For the text-containing cell, return its midpoint in (X, Y) coordinate format. 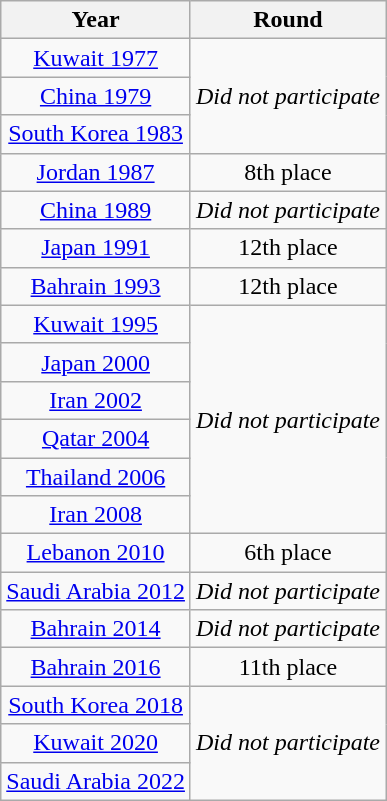
China 1989 (96, 210)
Kuwait 1995 (96, 324)
Bahrain 2016 (96, 667)
Bahrain 2014 (96, 629)
11th place (288, 667)
Iran 2008 (96, 515)
8th place (288, 172)
Jordan 1987 (96, 172)
Lebanon 2010 (96, 553)
Japan 1991 (96, 248)
Kuwait 1977 (96, 58)
China 1979 (96, 96)
Saudi Arabia 2012 (96, 591)
Qatar 2004 (96, 438)
Saudi Arabia 2022 (96, 781)
Japan 2000 (96, 362)
South Korea 1983 (96, 134)
Year (96, 20)
South Korea 2018 (96, 705)
Bahrain 1993 (96, 286)
Thailand 2006 (96, 477)
Kuwait 2020 (96, 743)
Iran 2002 (96, 400)
Round (288, 20)
6th place (288, 553)
